Return [x, y] of the center of cell containing provided text 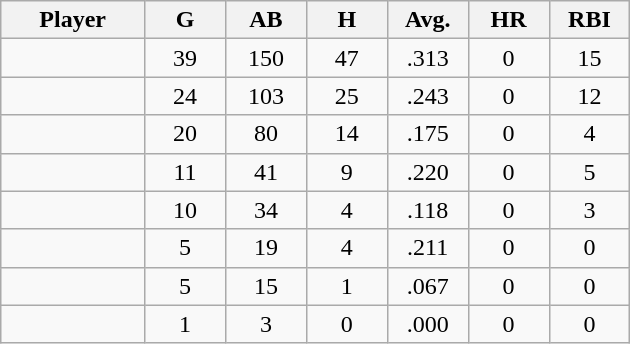
H [346, 20]
34 [266, 210]
20 [186, 134]
.313 [428, 58]
39 [186, 58]
.067 [428, 286]
9 [346, 172]
11 [186, 172]
19 [266, 248]
.243 [428, 96]
G [186, 20]
41 [266, 172]
25 [346, 96]
Player [73, 20]
.211 [428, 248]
12 [590, 96]
24 [186, 96]
103 [266, 96]
.220 [428, 172]
80 [266, 134]
RBI [590, 20]
47 [346, 58]
AB [266, 20]
14 [346, 134]
Avg. [428, 20]
.000 [428, 324]
HR [508, 20]
.118 [428, 210]
150 [266, 58]
.175 [428, 134]
10 [186, 210]
